For the text-containing cell, return its midpoint in (X, Y) coordinate format. 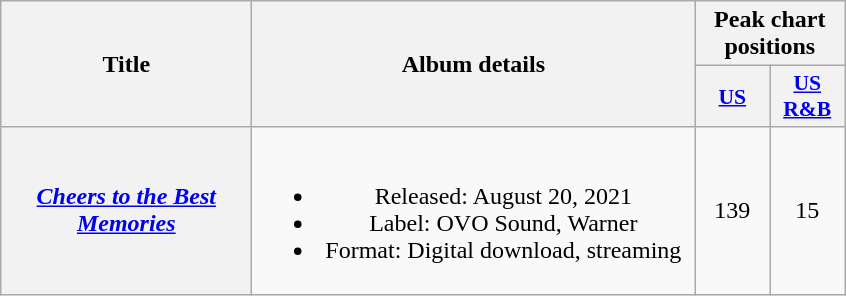
15 (808, 210)
Title (126, 64)
Peak chart positions (770, 34)
Album details (474, 64)
139 (732, 210)
USR&B (808, 96)
Released: August 20, 2021Label: OVO Sound, WarnerFormat: Digital download, streaming (474, 210)
Cheers to the Best Memories (126, 210)
US (732, 96)
